Search for the cell housing the specified text and yield its (x, y) center coordinate. 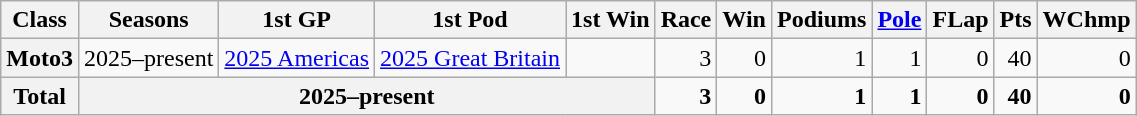
Pole (900, 20)
FLap (960, 20)
Moto3 (40, 58)
Seasons (148, 20)
WChmp (1086, 20)
Podiums (821, 20)
1st Pod (470, 20)
2025 Americas (297, 58)
2025 Great Britain (470, 58)
Pts (1016, 20)
Class (40, 20)
Race (686, 20)
Win (744, 20)
1st Win (611, 20)
Total (40, 96)
1st GP (297, 20)
